Determine the [x, y] coordinate at the center of the cell enclosing the given text.  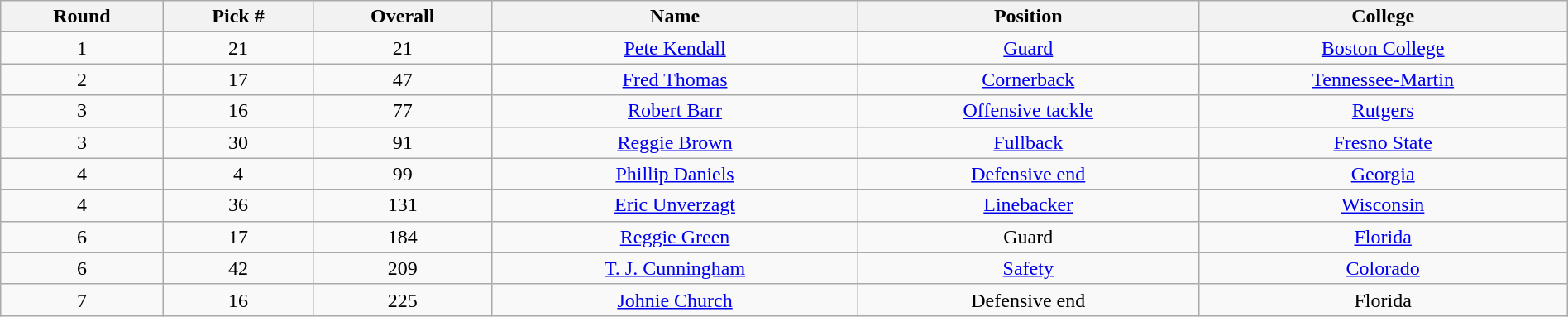
Pete Kendall [675, 48]
Linebacker [1028, 205]
2 [82, 79]
Eric Unverzagt [675, 205]
47 [403, 79]
Reggie Brown [675, 142]
36 [238, 205]
184 [403, 237]
Wisconsin [1383, 205]
Fullback [1028, 142]
Rutgers [1383, 111]
Safety [1028, 268]
College [1383, 17]
Name [675, 17]
Tennessee-Martin [1383, 79]
7 [82, 300]
225 [403, 300]
Offensive tackle [1028, 111]
Pick # [238, 17]
209 [403, 268]
Colorado [1383, 268]
Johnie Church [675, 300]
30 [238, 142]
T. J. Cunningham [675, 268]
91 [403, 142]
77 [403, 111]
Fred Thomas [675, 79]
Phillip Daniels [675, 174]
Fresno State [1383, 142]
Position [1028, 17]
Reggie Green [675, 237]
131 [403, 205]
42 [238, 268]
Georgia [1383, 174]
Robert Barr [675, 111]
Cornerback [1028, 79]
Round [82, 17]
Boston College [1383, 48]
Overall [403, 17]
99 [403, 174]
1 [82, 48]
